Provide the [X, Y] coordinate of the cell's center where the given text is located.  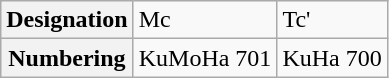
KuHa 700 [332, 58]
Mc [205, 20]
Tc' [332, 20]
KuMoHa 701 [205, 58]
Numbering [67, 58]
Designation [67, 20]
